Return (X, Y) of the center of cell containing provided text 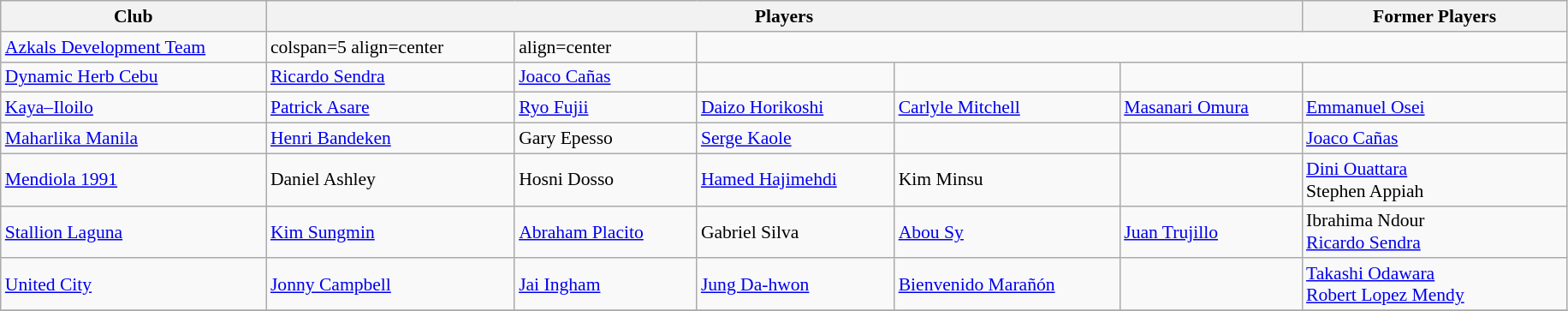
Jung Da-hwon (796, 284)
colspan=5 align=center (390, 47)
Abraham Placito (606, 231)
Maharlika Manila (134, 139)
Bienvenido Marañón (1007, 284)
Jai Ingham (606, 284)
Abou Sy (1007, 231)
Gabriel Silva (796, 231)
Dynamic Herb Cebu (134, 77)
Stallion Laguna (134, 231)
Daniel Ashley (390, 180)
Kim Minsu (1007, 180)
Masanari Omura (1210, 108)
Serge Kaole (796, 139)
Dini Ouattara Stephen Appiah (1434, 180)
Hamed Hajimehdi (796, 180)
Players (784, 16)
Ryo Fujii (606, 108)
Juan Trujillo (1210, 231)
Jonny Campbell (390, 284)
Club (134, 16)
Kaya–Iloilo (134, 108)
Patrick Asare (390, 108)
Emmanuel Osei (1434, 108)
Gary Epesso (606, 139)
Henri Bandeken (390, 139)
Mendiola 1991 (134, 180)
Carlyle Mitchell (1007, 108)
Azkals Development Team (134, 47)
Former Players (1434, 16)
Ricardo Sendra (390, 77)
Daizo Horikoshi (796, 108)
Kim Sungmin (390, 231)
United City (134, 284)
Hosni Dosso (606, 180)
align=center (606, 47)
Takashi Odawara Robert Lopez Mendy (1434, 284)
Ibrahima Ndour Ricardo Sendra (1434, 231)
